Locate the cell with the specified text and output its [X, Y] center coordinate. 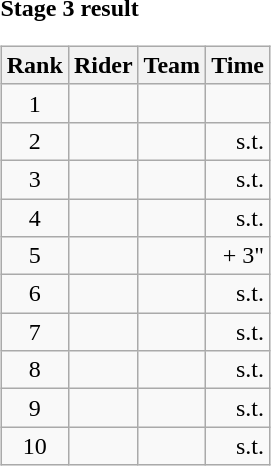
+ 3" [238, 256]
10 [34, 446]
5 [34, 256]
6 [34, 294]
1 [34, 103]
7 [34, 332]
4 [34, 217]
Rank [34, 65]
9 [34, 408]
2 [34, 141]
Team [172, 65]
3 [34, 179]
Time [238, 65]
8 [34, 370]
Rider [103, 65]
